Scan for the cell matching the given text and deliver its [x, y] coordinate at center. 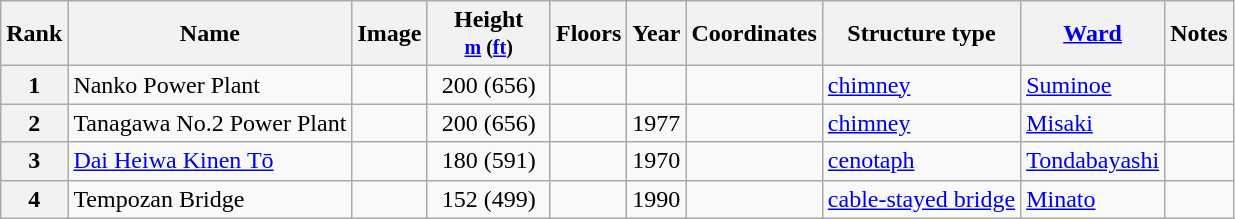
Misaki [1093, 123]
Dai Heiwa Kinen Tō [210, 161]
Ward [1093, 34]
Year [656, 34]
Name [210, 34]
cenotaph [921, 161]
Tondabayashi [1093, 161]
1977 [656, 123]
Minato [1093, 199]
cable-stayed bridge [921, 199]
4 [34, 199]
Image [390, 34]
Nanko Power Plant [210, 85]
1970 [656, 161]
1 [34, 85]
Rank [34, 34]
Tanagawa No.2 Power Plant [210, 123]
Structure type [921, 34]
Suminoe [1093, 85]
Notes [1199, 34]
Floors [588, 34]
Heightm (ft) [489, 34]
Tempozan Bridge [210, 199]
Coordinates [754, 34]
152 (499) [489, 199]
180 (591) [489, 161]
2 [34, 123]
1990 [656, 199]
3 [34, 161]
